Extract the [X, Y] coordinate from the center of the cell holding the provided text.  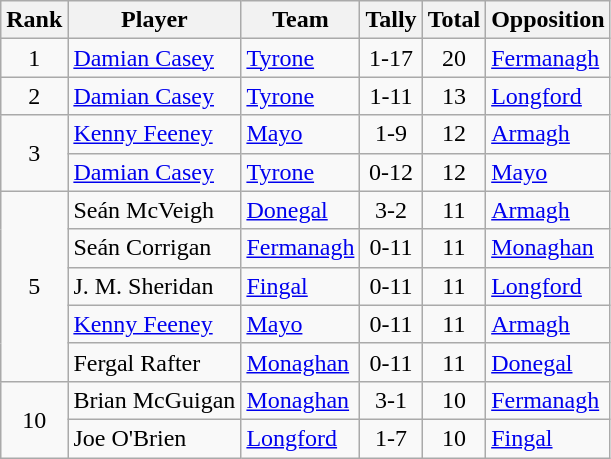
Seán Corrigan [154, 248]
0-12 [391, 172]
3 [34, 153]
1-11 [391, 96]
2 [34, 96]
Total [454, 20]
1-17 [391, 58]
5 [34, 286]
J. M. Sheridan [154, 286]
Player [154, 20]
Joe O'Brien [154, 438]
Fergal Rafter [154, 362]
1 [34, 58]
Tally [391, 20]
Rank [34, 20]
3-2 [391, 210]
1-9 [391, 134]
1-7 [391, 438]
Opposition [548, 20]
Brian McGuigan [154, 400]
3-1 [391, 400]
20 [454, 58]
Team [300, 20]
Seán McVeigh [154, 210]
13 [454, 96]
